Find where the given text appears and provide that cell's center as (x, y) coordinate. 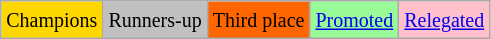
Promoted (354, 20)
Runners-up (155, 20)
Third place (258, 20)
Relegated (444, 20)
Champions (52, 20)
